Determine the [x, y] coordinate at the center of the cell enclosing the given text.  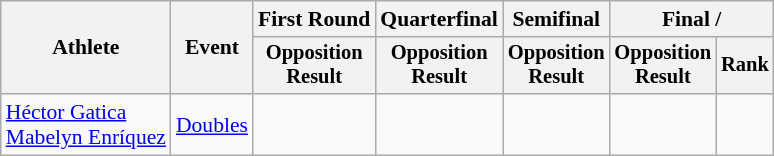
Event [212, 48]
Final / [692, 19]
Athlete [86, 48]
Semifinal [556, 19]
Doubles [212, 124]
Rank [745, 66]
Héctor GaticaMabelyn Enríquez [86, 124]
Quarterfinal [439, 19]
First Round [314, 19]
